Return [X, Y] of the center of cell containing provided text 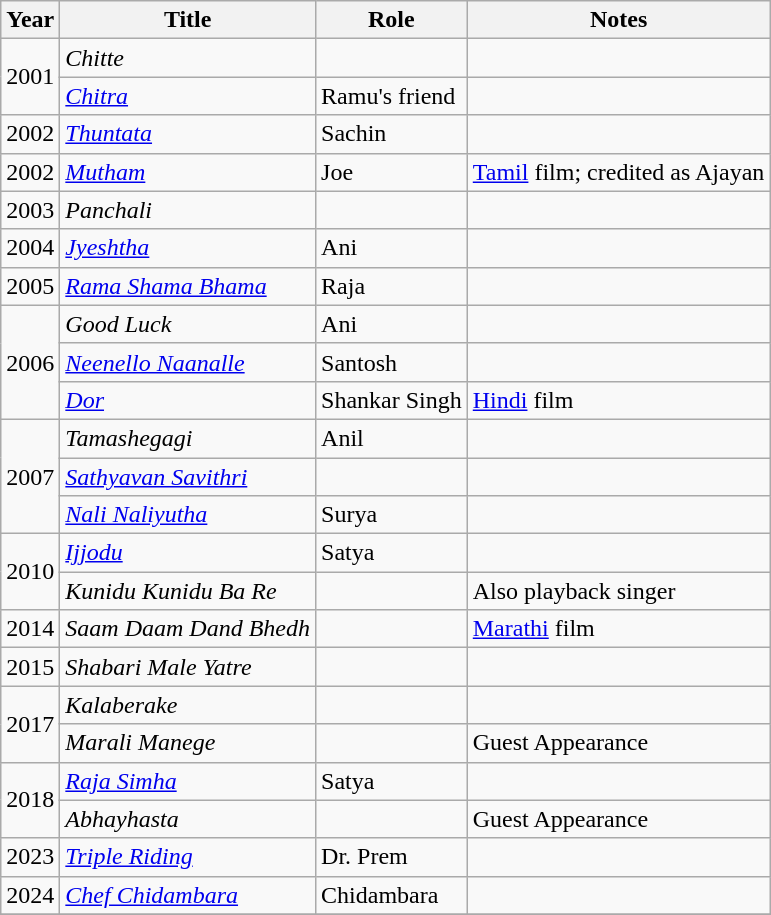
2024 [30, 895]
Chitra [188, 96]
Chef Chidambara [188, 895]
Rama Shama Bhama [188, 286]
Shabari Male Yatre [188, 667]
Abhayhasta [188, 819]
2005 [30, 286]
Surya [392, 515]
Tamashegagi [188, 438]
Year [30, 20]
Neenello Naanalle [188, 362]
Notes [618, 20]
2001 [30, 77]
Sathyavan Savithri [188, 477]
Kalaberake [188, 705]
2010 [30, 572]
Ijjodu [188, 553]
Dr. Prem [392, 857]
Marathi film [618, 629]
2014 [30, 629]
Anil [392, 438]
Good Luck [188, 324]
2018 [30, 800]
2015 [30, 667]
Joe [392, 172]
Jyeshtha [188, 248]
Triple Riding [188, 857]
Santosh [392, 362]
Shankar Singh [392, 400]
Dor [188, 400]
Panchali [188, 210]
Tamil film; credited as Ajayan [618, 172]
2007 [30, 476]
2023 [30, 857]
Kunidu Kunidu Ba Re [188, 591]
Role [392, 20]
Mutham [188, 172]
2003 [30, 210]
Nali Naliyutha [188, 515]
Sachin [392, 134]
2006 [30, 362]
Chidambara [392, 895]
Title [188, 20]
Raja Simha [188, 781]
Chitte [188, 58]
Ramu's friend [392, 96]
Thuntata [188, 134]
Also playback singer [618, 591]
Marali Manege [188, 743]
Saam Daam Dand Bhedh [188, 629]
2004 [30, 248]
Raja [392, 286]
Hindi film [618, 400]
2017 [30, 724]
